For the text-containing cell, return its midpoint in [x, y] coordinate format. 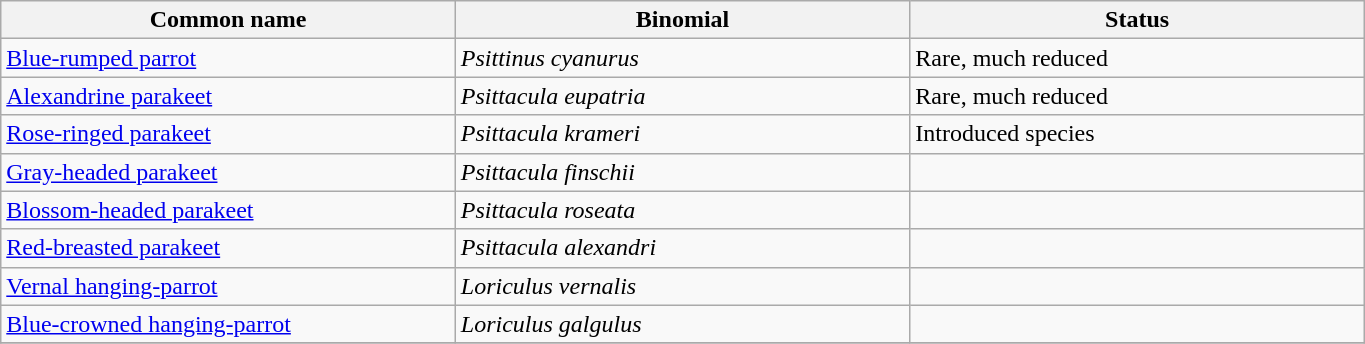
Loriculus galgulus [682, 324]
Red-breasted parakeet [228, 248]
Rose-ringed parakeet [228, 134]
Psittacula krameri [682, 134]
Introduced species [1138, 134]
Blue-crowned hanging-parrot [228, 324]
Gray-headed parakeet [228, 172]
Loriculus vernalis [682, 286]
Psittacula roseata [682, 210]
Status [1138, 20]
Psittacula finschii [682, 172]
Psittacula eupatria [682, 96]
Blossom-headed parakeet [228, 210]
Alexandrine parakeet [228, 96]
Psittinus cyanurus [682, 58]
Psittacula alexandri [682, 248]
Binomial [682, 20]
Common name [228, 20]
Vernal hanging-parrot [228, 286]
Blue-rumped parrot [228, 58]
